Return the (x, y) coordinate for the center point of the cell that contains the specified text.  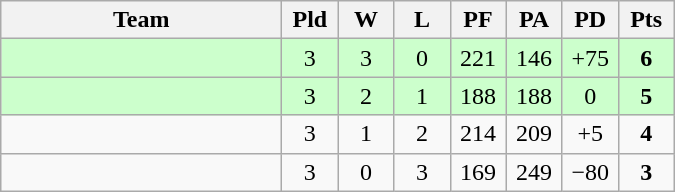
Team (142, 20)
146 (534, 58)
L (422, 20)
4 (646, 134)
PA (534, 20)
214 (478, 134)
249 (534, 172)
5 (646, 96)
Pts (646, 20)
+5 (590, 134)
PF (478, 20)
Pld (310, 20)
−80 (590, 172)
W (366, 20)
169 (478, 172)
PD (590, 20)
6 (646, 58)
+75 (590, 58)
221 (478, 58)
209 (534, 134)
